From the cell containing the given text, extract its center point as (x, y) coordinate. 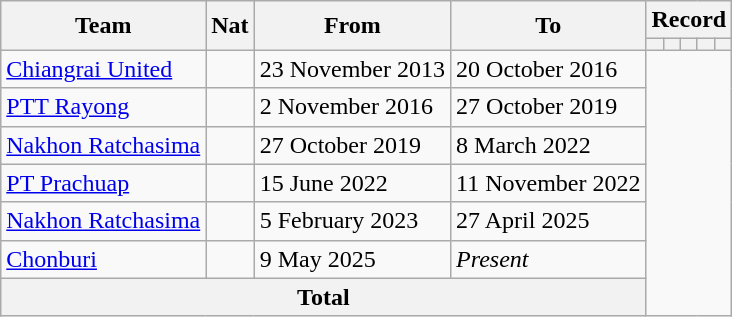
20 October 2016 (548, 69)
Nat (230, 26)
PT Prachuap (104, 183)
PTT Rayong (104, 107)
27 April 2025 (548, 221)
15 June 2022 (352, 183)
9 May 2025 (352, 259)
23 November 2013 (352, 69)
Present (548, 259)
11 November 2022 (548, 183)
To (548, 26)
8 March 2022 (548, 145)
Record (689, 20)
Chonburi (104, 259)
5 February 2023 (352, 221)
2 November 2016 (352, 107)
Total (324, 297)
From (352, 26)
Team (104, 26)
Chiangrai United (104, 69)
